Return [X, Y] of the center of cell containing provided text 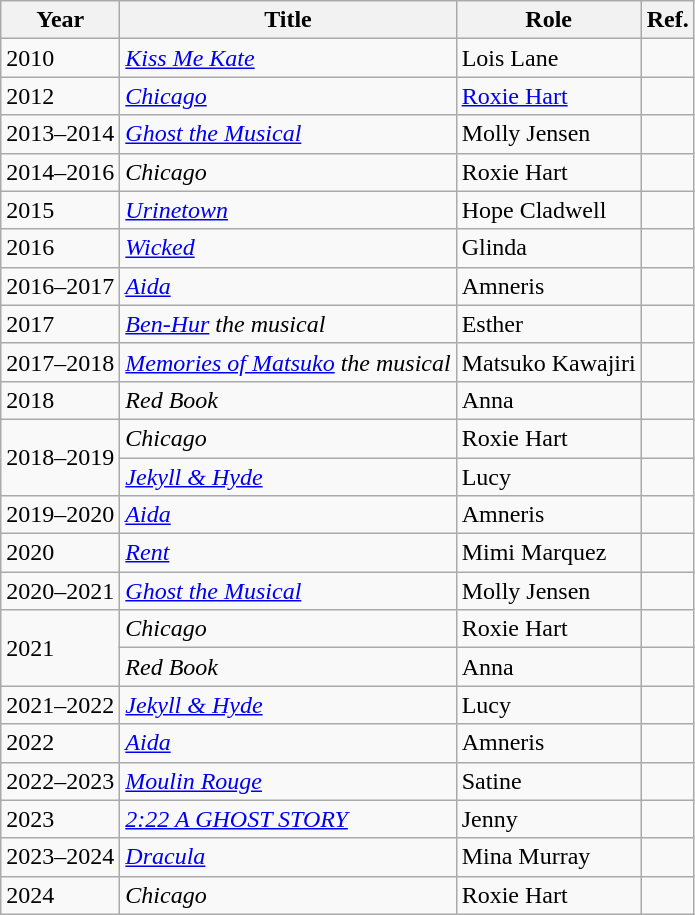
2022–2023 [60, 781]
2013–2014 [60, 134]
Mimi Marquez [548, 553]
2020–2021 [60, 591]
2023 [60, 819]
Role [548, 20]
2014–2016 [60, 172]
2018–2019 [60, 457]
2010 [60, 58]
Hope Cladwell [548, 210]
Ref. [668, 20]
2017 [60, 324]
Ben-Hur the musical [288, 324]
2023–2024 [60, 857]
2021–2022 [60, 705]
2:22 A GHOST STORY [288, 819]
Year [60, 20]
2016 [60, 248]
2020 [60, 553]
Memories of Matsuko the musical [288, 362]
2015 [60, 210]
Moulin Rouge [288, 781]
2019–2020 [60, 515]
Glinda [548, 248]
Kiss Me Kate [288, 58]
Urinetown [288, 210]
Rent [288, 553]
Wicked [288, 248]
2022 [60, 743]
2017–2018 [60, 362]
Mina Murray [548, 857]
Lois Lane [548, 58]
2024 [60, 895]
2018 [60, 400]
Title [288, 20]
2012 [60, 96]
Esther [548, 324]
2016–2017 [60, 286]
Jenny [548, 819]
2021 [60, 648]
Dracula [288, 857]
Matsuko Kawajiri [548, 362]
Satine [548, 781]
